Return [x, y] of the center of cell containing provided text 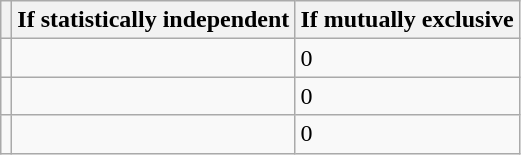
If statistically independent [154, 20]
If mutually exclusive [407, 20]
